Capture the cell that displays the provided text and extract its (X, Y) central coordinate. 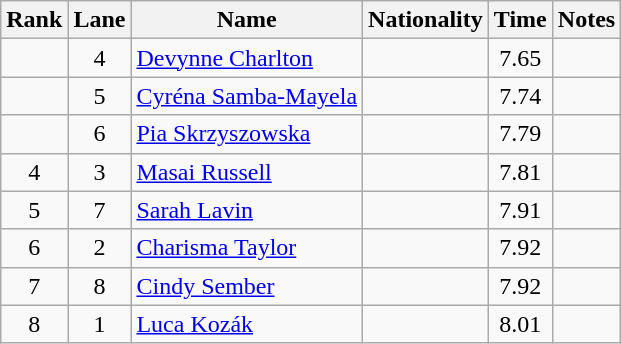
Devynne Charlton (247, 58)
Time (520, 20)
Name (247, 20)
7.65 (520, 58)
Nationality (426, 20)
Charisma Taylor (247, 248)
7.74 (520, 96)
7.81 (520, 172)
Cindy Sember (247, 286)
Rank (34, 20)
8.01 (520, 324)
7.79 (520, 134)
3 (100, 172)
Sarah Lavin (247, 210)
Masai Russell (247, 172)
Luca Kozák (247, 324)
7.91 (520, 210)
Cyréna Samba-Mayela (247, 96)
Lane (100, 20)
2 (100, 248)
Notes (586, 20)
1 (100, 324)
Pia Skrzyszowska (247, 134)
